For the text-containing cell, return its midpoint in [X, Y] coordinate format. 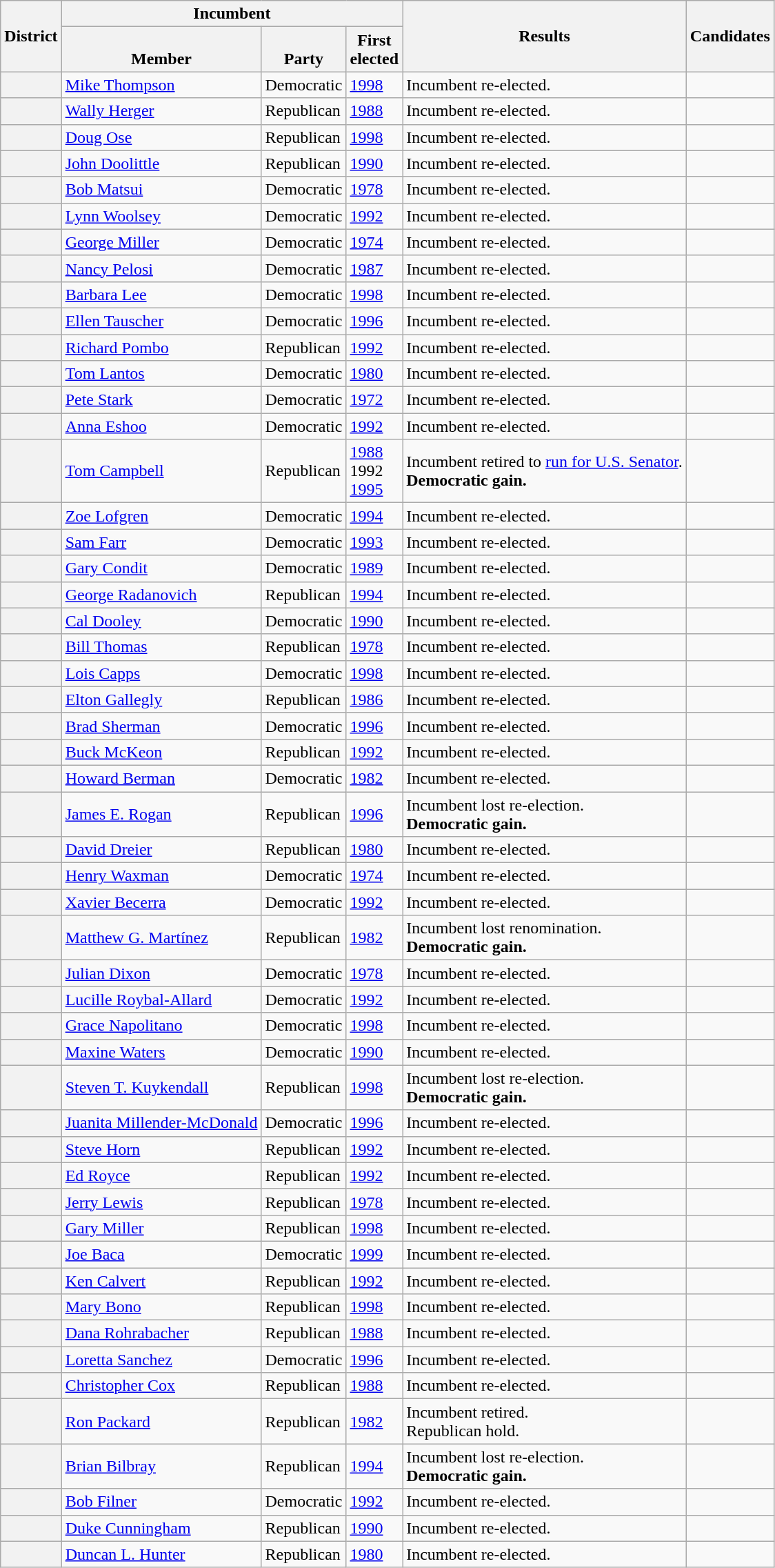
Ron Packard [161, 1421]
Joe Baca [161, 1254]
Brad Sherman [161, 726]
Bill Thomas [161, 647]
Loretta Sanchez [161, 1360]
Zoe Lofgren [161, 516]
1989 [374, 568]
Pete Stark [161, 400]
Lois Capps [161, 673]
Incumbent retired.Republican hold. [545, 1421]
Howard Berman [161, 778]
Barbara Lee [161, 295]
George Radanovich [161, 595]
Firstelected [374, 50]
Member [161, 50]
Ed Royce [161, 1175]
Lucille Roybal-Allard [161, 1000]
Tom Campbell [161, 471]
District [31, 36]
David Dreier [161, 850]
Steve Horn [161, 1149]
Gary Miller [161, 1228]
Mike Thompson [161, 85]
Brian Bilbray [161, 1467]
Buck McKeon [161, 752]
Gary Condit [161, 568]
Maxine Waters [161, 1052]
19881992 1995 [374, 471]
Grace Napolitano [161, 1026]
1986 [374, 699]
Cal Dooley [161, 621]
James E. Rogan [161, 814]
Bob Matsui [161, 190]
Nancy Pelosi [161, 268]
Duke Cunningham [161, 1528]
Julian Dixon [161, 973]
John Doolittle [161, 163]
Christopher Cox [161, 1386]
Duncan L. Hunter [161, 1554]
Party [303, 50]
Tom Lantos [161, 374]
1993 [374, 542]
Anna Eshoo [161, 426]
1999 [374, 1254]
Wally Herger [161, 111]
Incumbent retired to run for U.S. Senator.Democratic gain. [545, 471]
Bob Filner [161, 1502]
Xavier Becerra [161, 902]
Sam Farr [161, 542]
Matthew G. Martínez [161, 938]
Lynn Woolsey [161, 216]
Steven T. Kuykendall [161, 1087]
Incumbent [232, 14]
Jerry Lewis [161, 1202]
1972 [374, 400]
Mary Bono [161, 1307]
Elton Gallegly [161, 699]
Dana Rohrabacher [161, 1333]
Results [545, 36]
1987 [374, 268]
Henry Waxman [161, 876]
Incumbent lost renomination.Democratic gain. [545, 938]
Juanita Millender-McDonald [161, 1123]
George Miller [161, 242]
Ken Calvert [161, 1281]
Ellen Tauscher [161, 321]
Candidates [729, 36]
Doug Ose [161, 137]
Richard Pombo [161, 347]
